Capture the cell that displays the provided text and extract its (x, y) central coordinate. 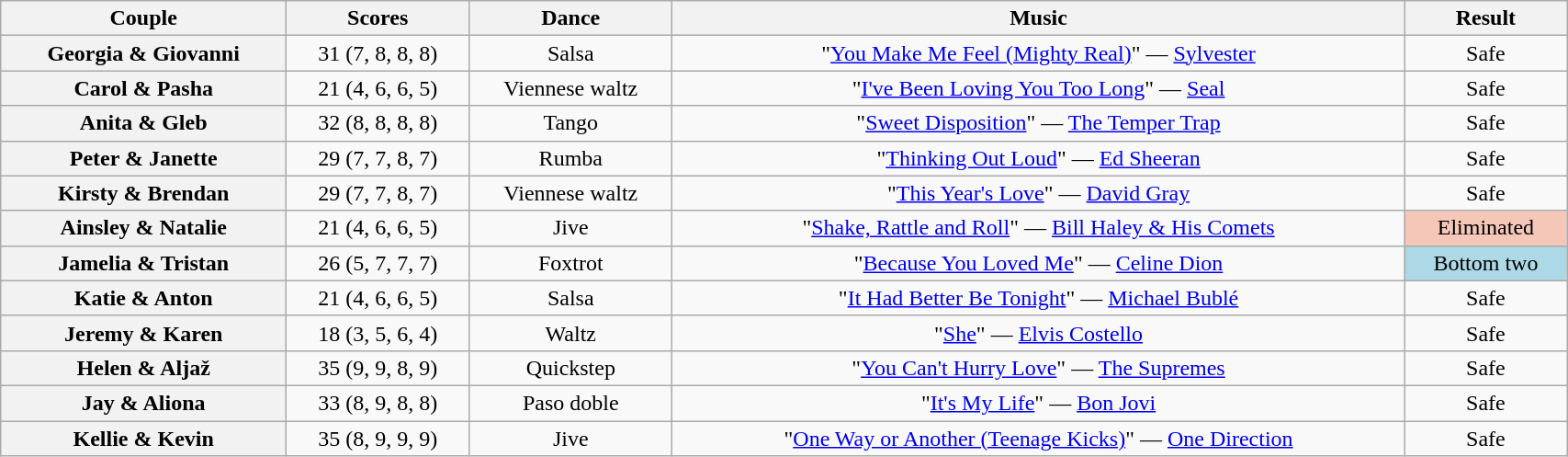
Ainsley & Natalie (143, 228)
"I've Been Loving You Too Long" — Seal (1038, 88)
Music (1038, 18)
Katie & Anton (143, 298)
Scores (378, 18)
Jeremy & Karen (143, 333)
Kirsty & Brendan (143, 193)
Bottom two (1486, 263)
Result (1486, 18)
"You Can't Hurry Love" — The Supremes (1038, 368)
Waltz (571, 333)
31 (7, 8, 8, 8) (378, 53)
35 (9, 9, 8, 9) (378, 368)
Dance (571, 18)
"It Had Better Be Tonight" — Michael Bublé (1038, 298)
"Sweet Disposition" — The Temper Trap (1038, 123)
"She" — Elvis Costello (1038, 333)
35 (8, 9, 9, 9) (378, 439)
Jamelia & Tristan (143, 263)
Foxtrot (571, 263)
Carol & Pasha (143, 88)
Eliminated (1486, 228)
Georgia & Giovanni (143, 53)
"Because You Loved Me" — Celine Dion (1038, 263)
26 (5, 7, 7, 7) (378, 263)
"It's My Life" — Bon Jovi (1038, 403)
Couple (143, 18)
Tango (571, 123)
Peter & Janette (143, 158)
Paso doble (571, 403)
Jay & Aliona (143, 403)
Rumba (571, 158)
Helen & Aljaž (143, 368)
"You Make Me Feel (Mighty Real)" — Sylvester (1038, 53)
"Shake, Rattle and Roll" — Bill Haley & His Comets (1038, 228)
"This Year's Love" — David Gray (1038, 193)
33 (8, 9, 8, 8) (378, 403)
"Thinking Out Loud" — Ed Sheeran (1038, 158)
Quickstep (571, 368)
Anita & Gleb (143, 123)
32 (8, 8, 8, 8) (378, 123)
"One Way or Another (Teenage Kicks)" — One Direction (1038, 439)
Kellie & Kevin (143, 439)
18 (3, 5, 6, 4) (378, 333)
